Detect which cell encompasses the target text, then output its [X, Y] center coordinate. 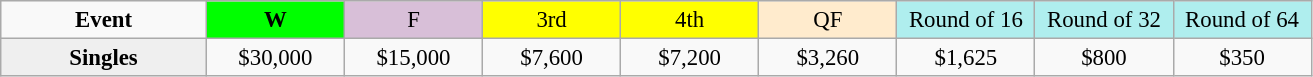
Event [104, 20]
Singles [104, 58]
3rd [552, 20]
$7,600 [552, 58]
$350 [1242, 58]
Round of 64 [1242, 20]
F [413, 20]
4th [690, 20]
Round of 32 [1104, 20]
W [275, 20]
Round of 16 [966, 20]
$15,000 [413, 58]
$1,625 [966, 58]
$7,200 [690, 58]
$3,260 [828, 58]
QF [828, 20]
$800 [1104, 58]
$30,000 [275, 58]
